Find where the given text appears and provide that cell's center as [x, y] coordinate. 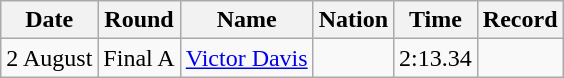
Time [436, 20]
Nation [353, 20]
2:13.34 [436, 58]
2 August [50, 58]
Final A [139, 58]
Victor Davis [246, 58]
Name [246, 20]
Round [139, 20]
Record [520, 20]
Date [50, 20]
